Return the (x, y) coordinate for the center point of the cell that contains the specified text.  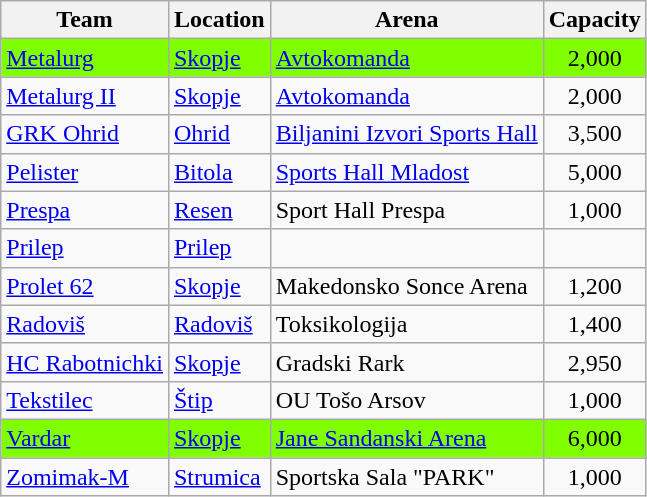
Gradski Rark (406, 362)
Jane Sandanski Arena (406, 438)
Prolet 62 (85, 286)
Prespa (85, 210)
Makedonsko Sonce Arena (406, 286)
Capacity (594, 20)
Zomimak-M (85, 477)
Ohrid (219, 134)
3,500 (594, 134)
Vardar (85, 438)
HC Rabotnichki (85, 362)
Strumica (219, 477)
Štip (219, 400)
Pelister (85, 172)
GRK Ohrid (85, 134)
2,950 (594, 362)
5,000 (594, 172)
Metalurg (85, 58)
Sport Hall Prespa (406, 210)
Biljanini Izvori Sports Hall (406, 134)
Arena (406, 20)
OU Tošo Arsov (406, 400)
Tekstilec (85, 400)
Toksikologija (406, 324)
Location (219, 20)
Bitola (219, 172)
6,000 (594, 438)
Sports Hall Mladost (406, 172)
1,400 (594, 324)
Sportska Sala "PARK" (406, 477)
1,200 (594, 286)
Resen (219, 210)
Team (85, 20)
Metalurg II (85, 96)
